Pinpoint the cell where the given text exists, returning its (x, y) midpoint coordinate. 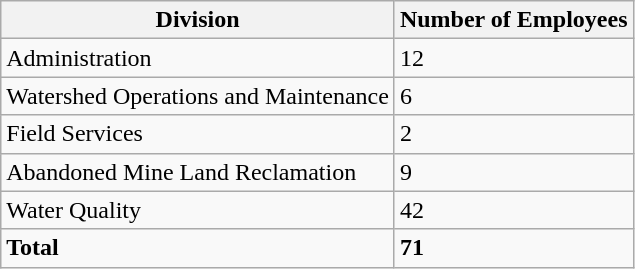
Total (198, 248)
Division (198, 20)
6 (514, 96)
Abandoned Mine Land Reclamation (198, 172)
Administration (198, 58)
42 (514, 210)
Field Services (198, 134)
12 (514, 58)
Number of Employees (514, 20)
71 (514, 248)
Water Quality (198, 210)
9 (514, 172)
Watershed Operations and Maintenance (198, 96)
2 (514, 134)
